Find where the given text appears and provide that cell's center as (x, y) coordinate. 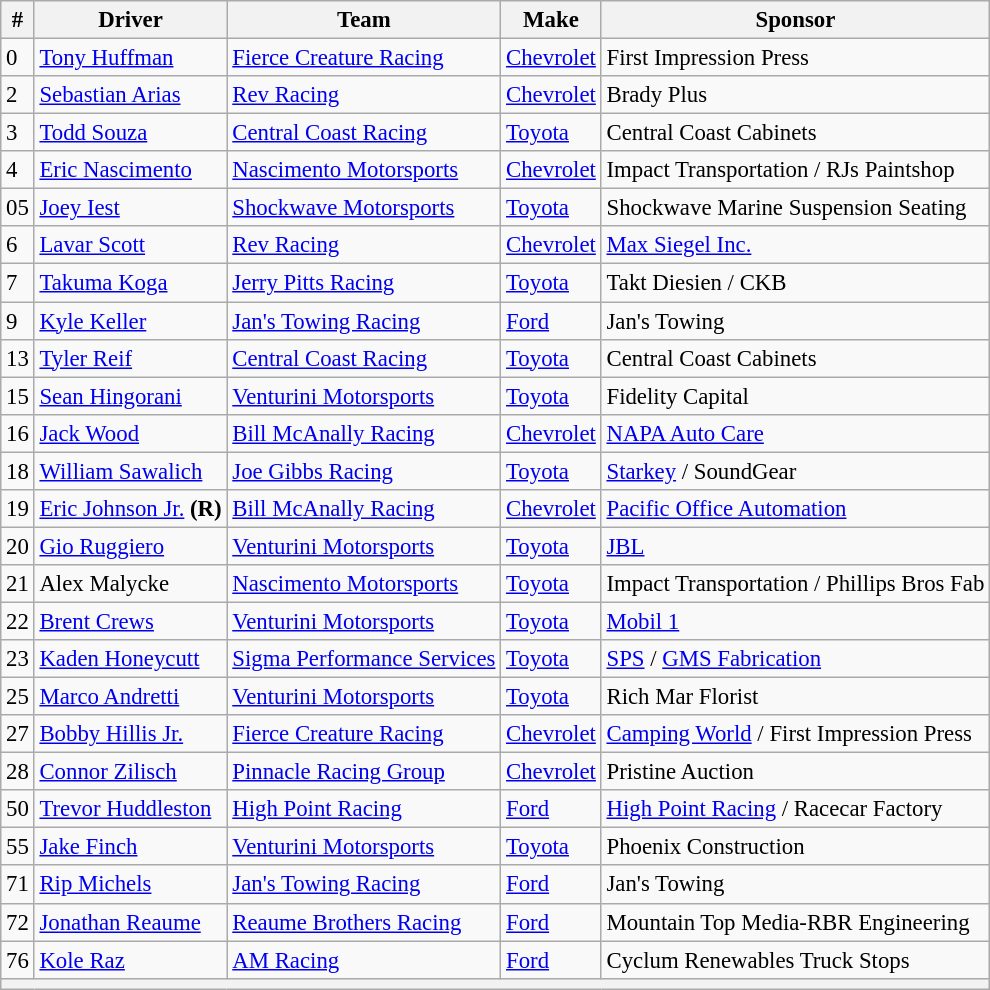
9 (18, 321)
Lavar Scott (130, 245)
Sebastian Arias (130, 95)
72 (18, 922)
16 (18, 433)
Joe Gibbs Racing (364, 471)
Eric Nascimento (130, 170)
Jake Finch (130, 847)
Reaume Brothers Racing (364, 922)
7 (18, 283)
Tyler Reif (130, 358)
# (18, 20)
Eric Johnson Jr. (R) (130, 509)
Team (364, 20)
23 (18, 659)
First Impression Press (795, 58)
15 (18, 396)
Starkey / SoundGear (795, 471)
Kyle Keller (130, 321)
William Sawalich (130, 471)
Cyclum Renewables Truck Stops (795, 960)
JBL (795, 546)
Jerry Pitts Racing (364, 283)
Camping World / First Impression Press (795, 734)
20 (18, 546)
AM Racing (364, 960)
18 (18, 471)
Bobby Hillis Jr. (130, 734)
Takuma Koga (130, 283)
76 (18, 960)
55 (18, 847)
Max Siegel Inc. (795, 245)
Kaden Honeycutt (130, 659)
SPS / GMS Fabrication (795, 659)
13 (18, 358)
High Point Racing (364, 809)
High Point Racing / Racecar Factory (795, 809)
Tony Huffman (130, 58)
Brent Crews (130, 621)
05 (18, 208)
Mobil 1 (795, 621)
Jack Wood (130, 433)
Kole Raz (130, 960)
Sean Hingorani (130, 396)
3 (18, 133)
Pinnacle Racing Group (364, 772)
Rip Michels (130, 885)
Alex Malycke (130, 584)
25 (18, 697)
2 (18, 95)
Pacific Office Automation (795, 509)
27 (18, 734)
Jonathan Reaume (130, 922)
Trevor Huddleston (130, 809)
Shockwave Motorsports (364, 208)
Make (551, 20)
Connor Zilisch (130, 772)
Todd Souza (130, 133)
Driver (130, 20)
Fidelity Capital (795, 396)
Phoenix Construction (795, 847)
Pristine Auction (795, 772)
NAPA Auto Care (795, 433)
Brady Plus (795, 95)
Rich Mar Florist (795, 697)
Sponsor (795, 20)
Takt Diesien / CKB (795, 283)
Shockwave Marine Suspension Seating (795, 208)
0 (18, 58)
Impact Transportation / Phillips Bros Fab (795, 584)
Joey Iest (130, 208)
19 (18, 509)
Gio Ruggiero (130, 546)
Impact Transportation / RJs Paintshop (795, 170)
28 (18, 772)
50 (18, 809)
6 (18, 245)
22 (18, 621)
21 (18, 584)
Marco Andretti (130, 697)
71 (18, 885)
Mountain Top Media-RBR Engineering (795, 922)
4 (18, 170)
Sigma Performance Services (364, 659)
